Find where the given text appears and provide that cell's center as [x, y] coordinate. 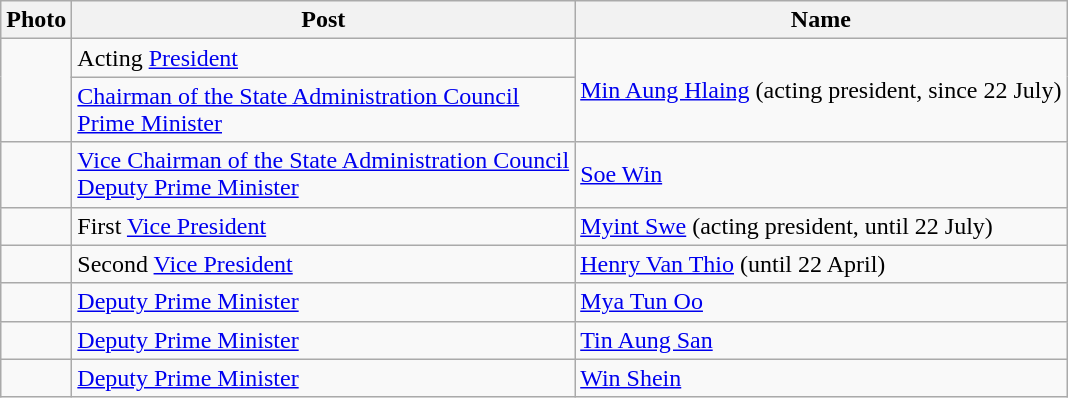
Mya Tun Oo [821, 302]
Acting President [324, 58]
Min Aung Hlaing (acting president, since 22 July) [821, 90]
Win Shein [821, 378]
Post [324, 20]
Name [821, 20]
Vice Chairman of the State Administration CouncilDeputy Prime Minister [324, 174]
Chairman of the State Administration CouncilPrime Minister [324, 110]
Soe Win [821, 174]
Myint Swe (acting president, until 22 July) [821, 226]
Second Vice President [324, 264]
Tin Aung San [821, 340]
Photo [36, 20]
Henry Van Thio (until 22 April) [821, 264]
First Vice President [324, 226]
